Identify which cell holds the provided text, then report its (X, Y) central coordinate. 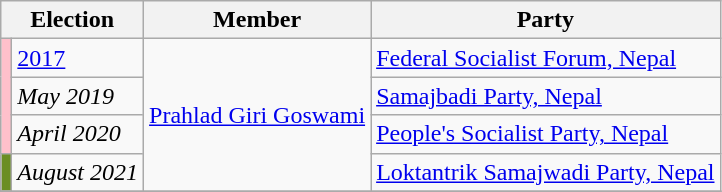
Samajbadi Party, Nepal (546, 96)
Member (258, 20)
April 2020 (78, 134)
Party (546, 20)
Prahlad Giri Goswami (258, 115)
Federal Socialist Forum, Nepal (546, 58)
August 2021 (78, 172)
2017 (78, 58)
May 2019 (78, 96)
Loktantrik Samajwadi Party, Nepal (546, 172)
Election (72, 20)
People's Socialist Party, Nepal (546, 134)
